Search for the cell housing the specified text and yield its [X, Y] center coordinate. 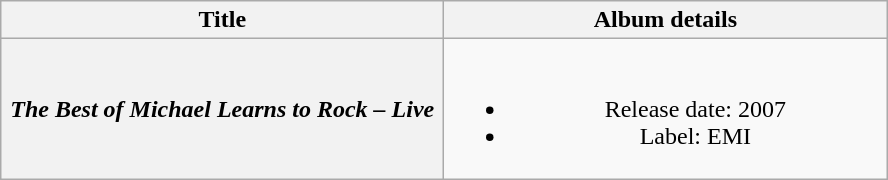
The Best of Michael Learns to Rock – Live [222, 109]
Title [222, 20]
Release date: 2007Label: EMI [666, 109]
Album details [666, 20]
